Locate the cell with the specified text and output its (x, y) center coordinate. 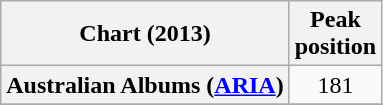
Australian Albums (ARIA) (145, 85)
Chart (2013) (145, 34)
181 (335, 85)
Peakposition (335, 34)
